Return [x, y] of the center of cell containing provided text 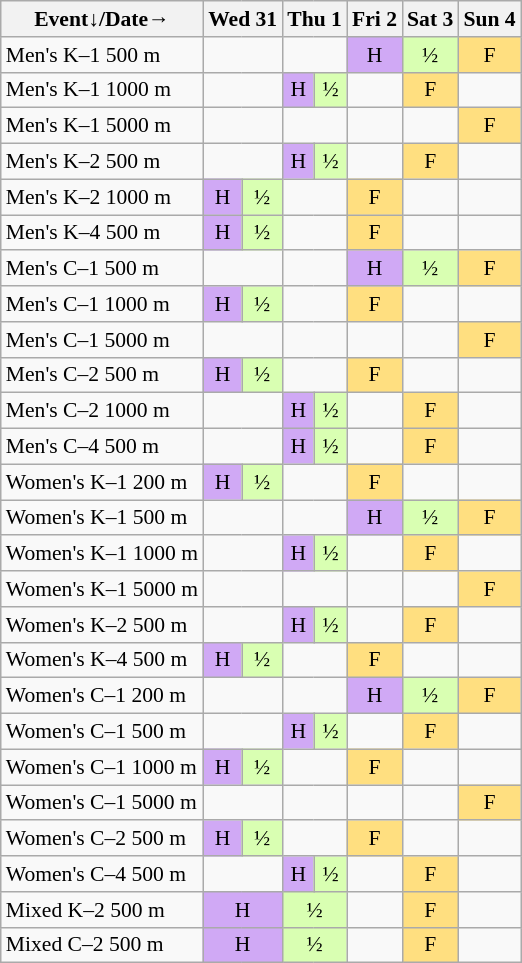
Women's K–1 200 m [102, 482]
Sun 4 [489, 19]
Men's C–1 500 m [102, 269]
Mixed K–2 500 m [102, 910]
Fri 2 [374, 19]
Men's C–1 5000 m [102, 340]
Women's C–1 1000 m [102, 767]
Men's K–1 5000 m [102, 126]
Sat 3 [430, 19]
Men's C–2 1000 m [102, 411]
Women's C–2 500 m [102, 839]
Women's K–1 500 m [102, 518]
Men's C–4 500 m [102, 447]
Women's K–1 1000 m [102, 554]
Women's K–2 500 m [102, 625]
Women's C–1 5000 m [102, 803]
Women's C–4 500 m [102, 874]
Women's C–1 500 m [102, 732]
Men's C–2 500 m [102, 375]
Women's C–1 200 m [102, 696]
Event↓/Date→ [102, 19]
Men's K–2 1000 m [102, 197]
Women's K–1 5000 m [102, 589]
Thu 1 [314, 19]
Men's C–1 1000 m [102, 304]
Men's K–2 500 m [102, 162]
Men's K–4 500 m [102, 233]
Women's K–4 500 m [102, 660]
Mixed C–2 500 m [102, 945]
Men's K–1 1000 m [102, 90]
Men's K–1 500 m [102, 55]
Wed 31 [242, 19]
